Find where the given text appears and provide that cell's center as (x, y) coordinate. 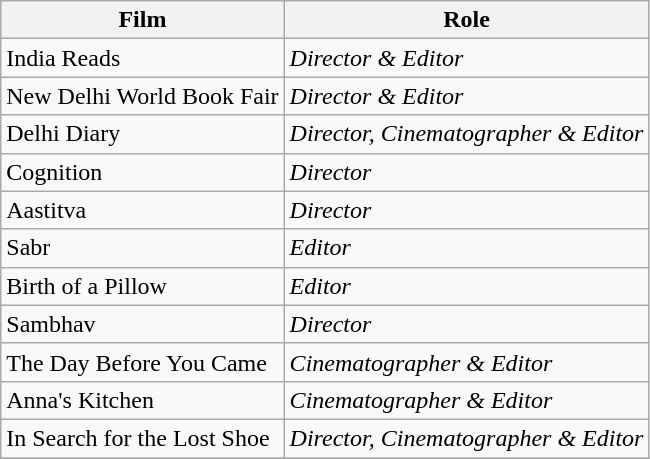
The Day Before You Came (142, 362)
Anna's Kitchen (142, 400)
Sabr (142, 248)
Film (142, 20)
India Reads (142, 58)
Birth of a Pillow (142, 286)
Cognition (142, 172)
Role (466, 20)
Aastitva (142, 210)
Delhi Diary (142, 134)
New Delhi World Book Fair (142, 96)
Sambhav (142, 324)
In Search for the Lost Shoe (142, 438)
